Find where the given text appears and provide that cell's center as [x, y] coordinate. 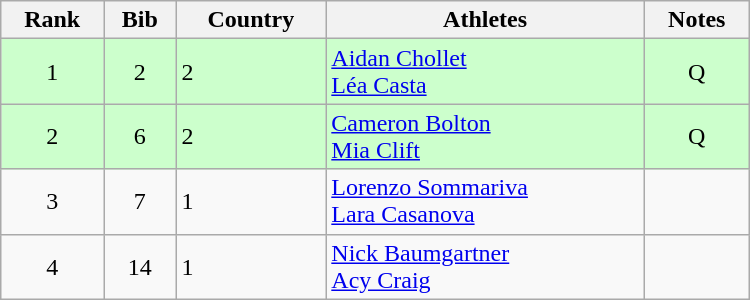
Cameron BoltonMia Clift [486, 136]
Lorenzo SommarivaLara Casanova [486, 202]
Nick BaumgartnerAcy Craig [486, 266]
Aidan CholletLéa Casta [486, 72]
Country [251, 20]
7 [140, 202]
Notes [696, 20]
3 [52, 202]
14 [140, 266]
Rank [52, 20]
Bib [140, 20]
Athletes [486, 20]
4 [52, 266]
6 [140, 136]
